Detect which cell encompasses the target text, then output its [x, y] center coordinate. 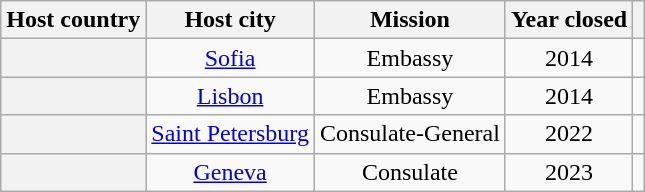
2023 [568, 172]
Mission [410, 20]
Host country [74, 20]
Year closed [568, 20]
Geneva [230, 172]
Sofia [230, 58]
Saint Petersburg [230, 134]
2022 [568, 134]
Host city [230, 20]
Lisbon [230, 96]
Consulate [410, 172]
Consulate-General [410, 134]
